Identify which cell holds the provided text, then report its (X, Y) central coordinate. 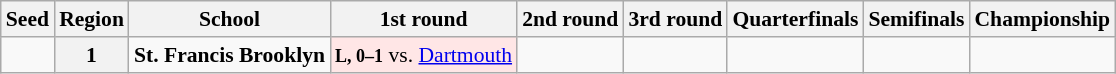
2nd round (570, 19)
School (230, 19)
3rd round (675, 19)
Seed (28, 19)
Quarterfinals (795, 19)
Semifinals (916, 19)
Championship (1042, 19)
L, 0–1 vs. Dartmouth (424, 55)
1 (92, 55)
1st round (424, 19)
Region (92, 19)
St. Francis Brooklyn (230, 55)
